Find where the given text appears and provide that cell's center as (X, Y) coordinate. 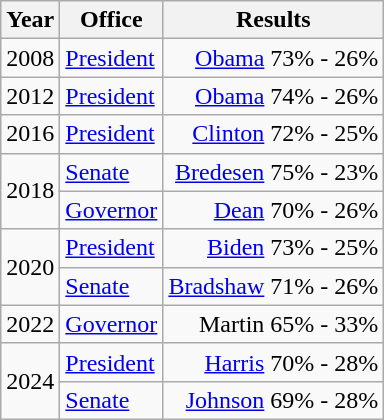
Obama 74% - 26% (274, 96)
Bradshaw 71% - 26% (274, 286)
2012 (30, 96)
2020 (30, 267)
2016 (30, 134)
2018 (30, 191)
2024 (30, 381)
Clinton 72% - 25% (274, 134)
Biden 73% - 25% (274, 248)
Martin 65% - 33% (274, 324)
Johnson 69% - 28% (274, 400)
Office (112, 20)
2022 (30, 324)
Results (274, 20)
Bredesen 75% - 23% (274, 172)
Dean 70% - 26% (274, 210)
Obama 73% - 26% (274, 58)
Harris 70% - 28% (274, 362)
Year (30, 20)
2008 (30, 58)
